Locate the cell with the specified text and output its [x, y] center coordinate. 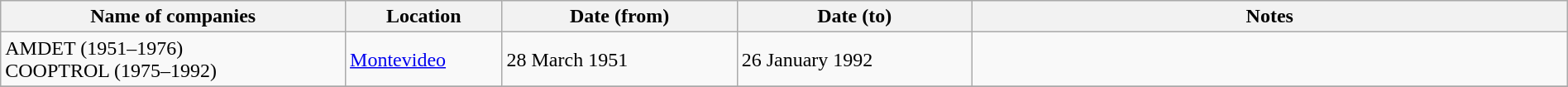
Date (from) [619, 17]
Date (to) [854, 17]
AMDET (1951–1976)COOPTROL (1975–1992) [174, 60]
Location [423, 17]
Notes [1269, 17]
26 January 1992 [854, 60]
Name of companies [174, 17]
28 March 1951 [619, 60]
Montevideo [423, 60]
